Return (X, Y) of the center of cell containing provided text 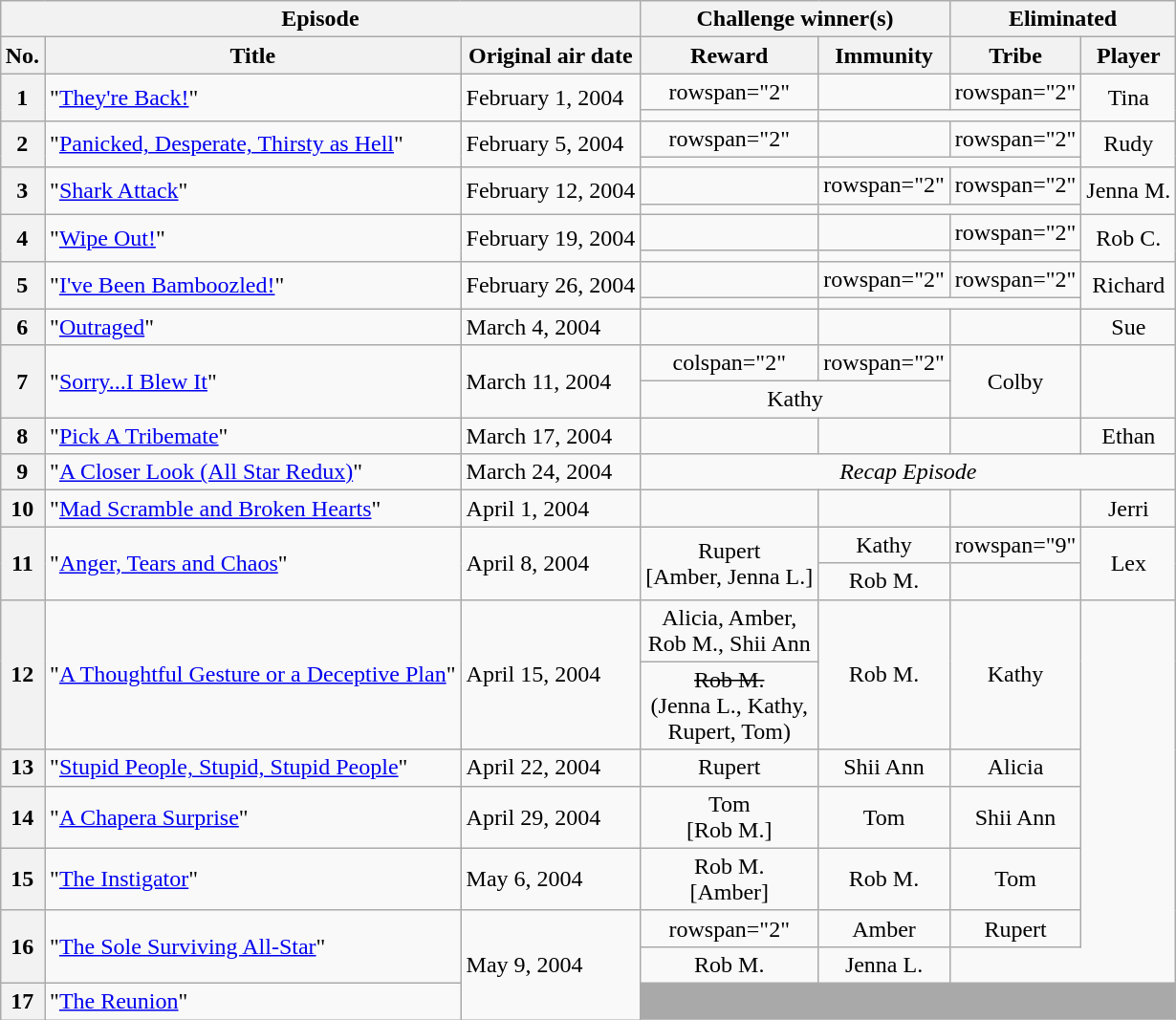
Challenge winner(s) (795, 19)
5 (22, 285)
Tom[Rob M.] (730, 816)
15 (22, 879)
Eliminated (1063, 19)
"Mad Scramble and Broken Hearts" (252, 509)
17 (22, 1001)
Jenna L. (884, 965)
Rudy (1128, 143)
Sue (1128, 326)
Tina (1128, 98)
Original air date (551, 55)
March 11, 2004 (551, 381)
"A Chapera Surprise" (252, 816)
April 15, 2004 (551, 675)
Amber (884, 928)
Jenna M. (1128, 191)
Reward (730, 55)
Rob C. (1128, 237)
1 (22, 98)
Episode (320, 19)
Richard (1128, 285)
April 8, 2004 (551, 563)
April 22, 2004 (551, 768)
16 (22, 946)
"The Instigator" (252, 879)
"Stupid People, Stupid, Stupid People" (252, 768)
7 (22, 381)
Colby (1015, 381)
Alicia (1015, 768)
March 4, 2004 (551, 326)
Rob M.(Jenna L., Kathy,Rupert, Tom) (730, 705)
13 (22, 768)
Tribe (1015, 55)
"Pick A Tribemate" (252, 436)
12 (22, 675)
"Shark Attack" (252, 191)
April 29, 2004 (551, 816)
Jerri (1128, 509)
February 12, 2004 (551, 191)
10 (22, 509)
May 9, 2004 (551, 965)
"A Thoughtful Gesture or a Deceptive Plan" (252, 675)
Rupert[Amber, Jenna L.] (730, 563)
"Wipe Out!" (252, 237)
February 26, 2004 (551, 285)
Ethan (1128, 436)
6 (22, 326)
"The Reunion" (252, 1001)
"Anger, Tears and Chaos" (252, 563)
"They're Back!" (252, 98)
"I've Been Bamboozled!" (252, 285)
11 (22, 563)
"The Sole Surviving All-Star" (252, 946)
2 (22, 143)
3 (22, 191)
March 24, 2004 (551, 472)
Immunity (884, 55)
No. (22, 55)
"A Closer Look (All Star Redux)" (252, 472)
Alicia, Amber,Rob M., Shii Ann (730, 631)
March 17, 2004 (551, 436)
colspan="2" (730, 363)
February 5, 2004 (551, 143)
Player (1128, 55)
Title (252, 55)
"Outraged" (252, 326)
April 1, 2004 (551, 509)
4 (22, 237)
8 (22, 436)
Recap Episode (908, 472)
May 6, 2004 (551, 879)
Lex (1128, 563)
rowspan="9" (1015, 545)
"Sorry...I Blew It" (252, 381)
February 19, 2004 (551, 237)
February 1, 2004 (551, 98)
Rob M.[Amber] (730, 879)
9 (22, 472)
"Panicked, Desperate, Thirsty as Hell" (252, 143)
14 (22, 816)
